Output the [X, Y] coordinate of the center of the cell containing the given text.  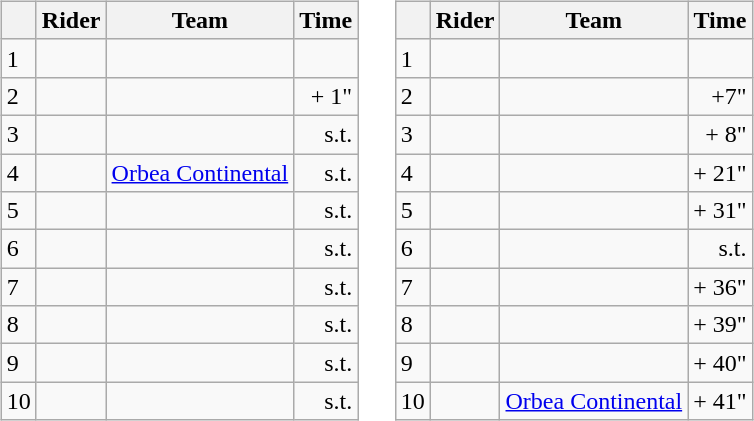
+ 40" [720, 363]
+7" [720, 96]
+ 41" [720, 401]
+ 8" [720, 134]
+ 21" [720, 173]
+ 36" [720, 287]
+ 1" [326, 96]
+ 31" [720, 211]
+ 39" [720, 325]
